Capture the cell that displays the provided text and extract its [X, Y] central coordinate. 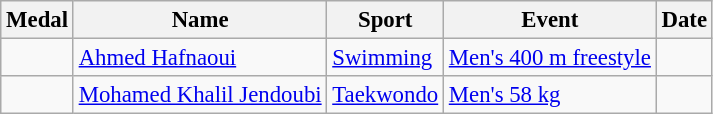
Medal [38, 20]
Event [550, 20]
Taekwondo [386, 95]
Men's 400 m freestyle [550, 58]
Mohamed Khalil Jendoubi [200, 95]
Sport [386, 20]
Ahmed Hafnaoui [200, 58]
Swimming [386, 58]
Men's 58 kg [550, 95]
Date [684, 20]
Name [200, 20]
